Return (X, Y) of the center of cell containing provided text 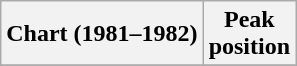
Chart (1981–1982) (102, 34)
Peakposition (249, 34)
